Output the [X, Y] coordinate of the center of the cell containing the given text.  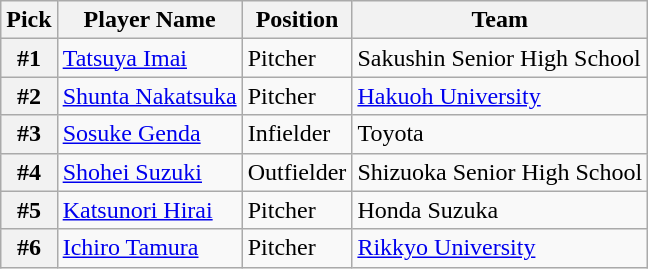
Hakuoh University [500, 96]
Katsunori Hirai [150, 210]
#1 [29, 58]
Shizuoka Senior High School [500, 172]
Position [297, 20]
Ichiro Tamura [150, 248]
Team [500, 20]
Sosuke Genda [150, 134]
#3 [29, 134]
#4 [29, 172]
#2 [29, 96]
Shohei Suzuki [150, 172]
Pick [29, 20]
Outfielder [297, 172]
Infielder [297, 134]
Toyota [500, 134]
Rikkyo University [500, 248]
Shunta Nakatsuka [150, 96]
Tatsuya Imai [150, 58]
Honda Suzuka [500, 210]
#6 [29, 248]
#5 [29, 210]
Sakushin Senior High School [500, 58]
Player Name [150, 20]
